Detect which cell encompasses the target text, then output its [X, Y] center coordinate. 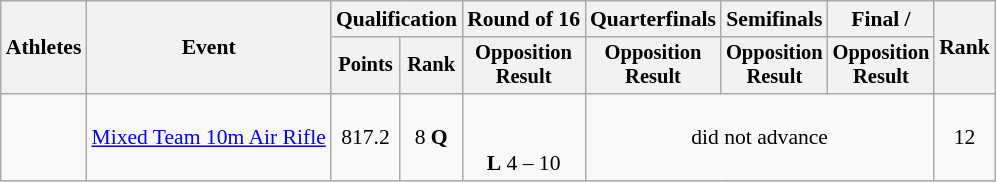
Event [208, 48]
Final / [882, 19]
did not advance [760, 138]
12 [964, 138]
Athletes [44, 48]
8 Q [431, 138]
Quarterfinals [653, 19]
Round of 16 [524, 19]
Mixed Team 10m Air Rifle [208, 138]
Points [366, 66]
Qualification [396, 19]
817.2 [366, 138]
Semifinals [774, 19]
L 4 – 10 [524, 138]
